Detect which cell encompasses the target text, then output its (x, y) center coordinate. 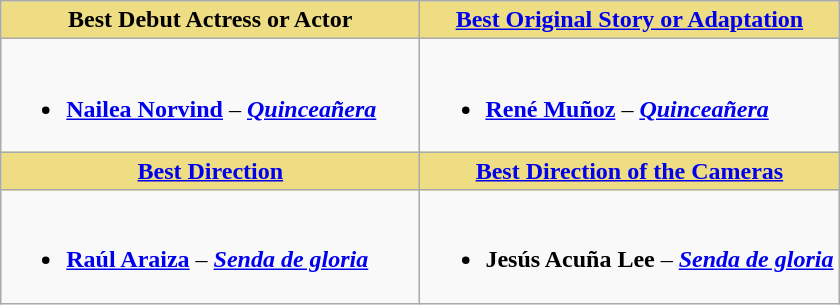
Best Debut Actress or Actor (210, 20)
Raúl Araiza – Senda de gloria (210, 246)
René Muñoz – Quinceañera (630, 96)
Best Direction (210, 171)
Best Original Story or Adaptation (630, 20)
Nailea Norvind – Quinceañera (210, 96)
Jesús Acuña Lee – Senda de gloria (630, 246)
Best Direction of the Cameras (630, 171)
